Output the [X, Y] coordinate of the center of the cell containing the given text.  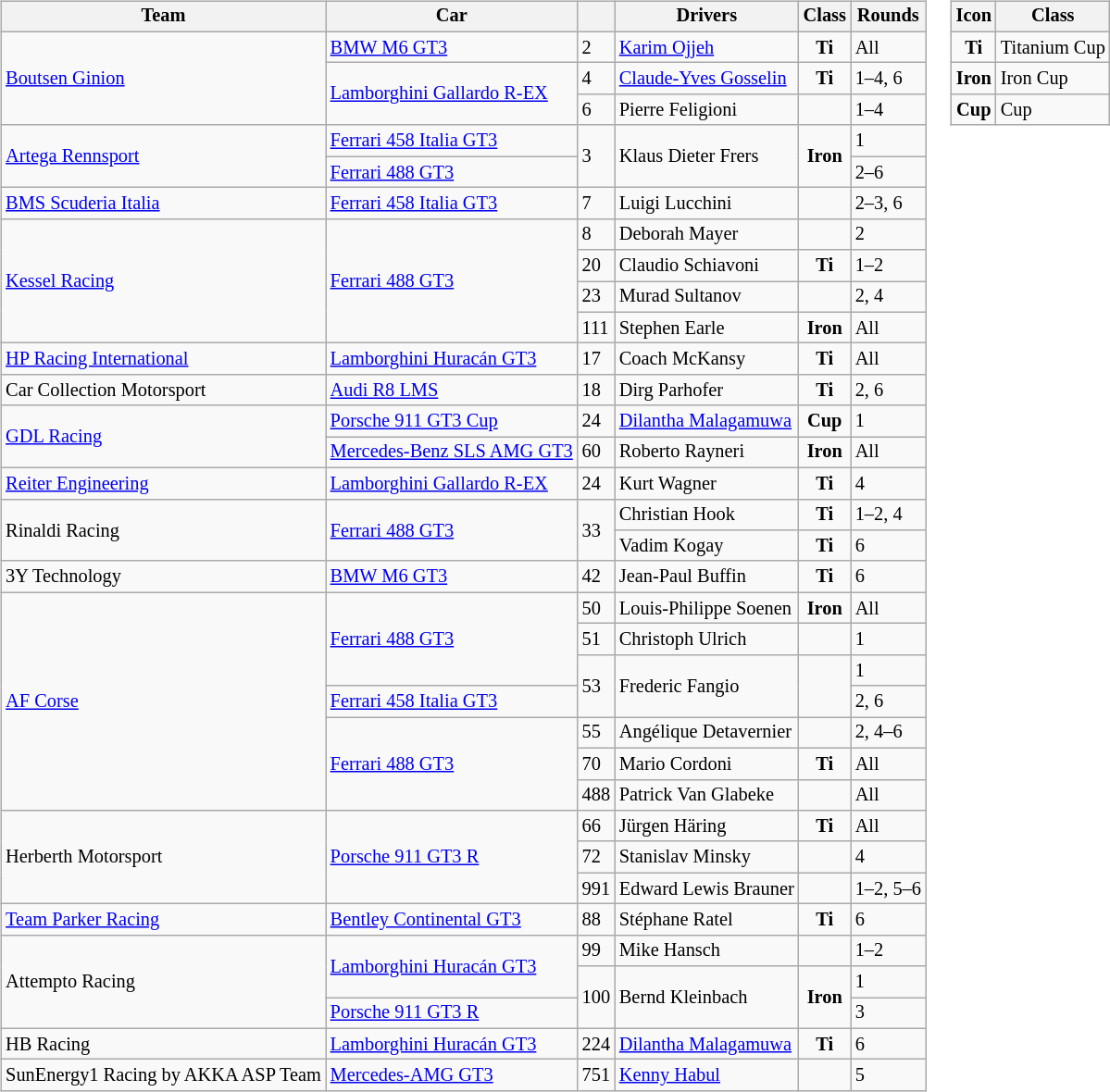
Stephen Earle [707, 328]
Mario Cordoni [707, 763]
Murad Sultanov [707, 297]
1–4, 6 [889, 79]
Luigi Lucchini [707, 204]
Mercedes-AMG GT3 [452, 1075]
Stéphane Ratel [707, 920]
Audi R8 LMS [452, 391]
3Y Technology [163, 577]
Rounds [889, 17]
991 [596, 888]
Rinaldi Racing [163, 529]
Stanislav Minsky [707, 857]
224 [596, 1044]
GDL Racing [163, 437]
33 [596, 529]
Pierre Feligioni [707, 110]
5 [889, 1075]
2, 4–6 [889, 733]
Roberto Rayneri [707, 453]
7 [596, 204]
Vadim Kogay [707, 546]
17 [596, 359]
Car Collection Motorsport [163, 391]
Klaus Dieter Frers [707, 155]
Mike Hansch [707, 950]
Kessel Racing [163, 281]
Iron Cup [1054, 79]
Artega Rennsport [163, 155]
111 [596, 328]
Kenny Habul [707, 1075]
Dirg Parhofer [707, 391]
Claude-Yves Gosselin [707, 79]
88 [596, 920]
2, 4 [889, 297]
55 [596, 733]
1–4 [889, 110]
Karim Ojjeh [707, 47]
Titanium Cup [1054, 47]
Edward Lewis Brauner [707, 888]
Christoph Ulrich [707, 639]
Deborah Mayer [707, 234]
Drivers [707, 17]
20 [596, 266]
1–2, 5–6 [889, 888]
72 [596, 857]
1–2, 4 [889, 515]
SunEnergy1 Racing by AKKA ASP Team [163, 1075]
Team Parker Racing [163, 920]
751 [596, 1075]
23 [596, 297]
HP Racing International [163, 359]
50 [596, 608]
Christian Hook [707, 515]
100 [596, 998]
2–6 [889, 172]
Claudio Schiavoni [707, 266]
Jean-Paul Buffin [707, 577]
60 [596, 453]
66 [596, 826]
HB Racing [163, 1044]
Bernd Kleinbach [707, 998]
488 [596, 795]
Reiter Engineering [163, 483]
18 [596, 391]
2–3, 6 [889, 204]
Team [163, 17]
Porsche 911 GT3 Cup [452, 421]
Mercedes-Benz SLS AMG GT3 [452, 453]
Kurt Wagner [707, 483]
Louis-Philippe Soenen [707, 608]
Herberth Motorsport [163, 857]
70 [596, 763]
AF Corse [163, 701]
42 [596, 577]
Bentley Continental GT3 [452, 920]
Frederic Fangio [707, 685]
Icon [974, 17]
Angélique Detavernier [707, 733]
Boutsen Ginion [163, 78]
99 [596, 950]
Patrick Van Glabeke [707, 795]
Coach McKansy [707, 359]
Jürgen Häring [707, 826]
8 [596, 234]
Attempto Racing [163, 981]
Car [452, 17]
53 [596, 685]
51 [596, 639]
BMS Scuderia Italia [163, 204]
